Output the [X, Y] coordinate of the center of the cell containing the given text.  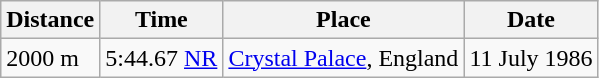
Place [344, 20]
Time [162, 20]
Crystal Palace, England [344, 58]
Date [531, 20]
2000 m [50, 58]
5:44.67 NR [162, 58]
Distance [50, 20]
11 July 1986 [531, 58]
